From the cell containing the given text, extract its center point as [x, y] coordinate. 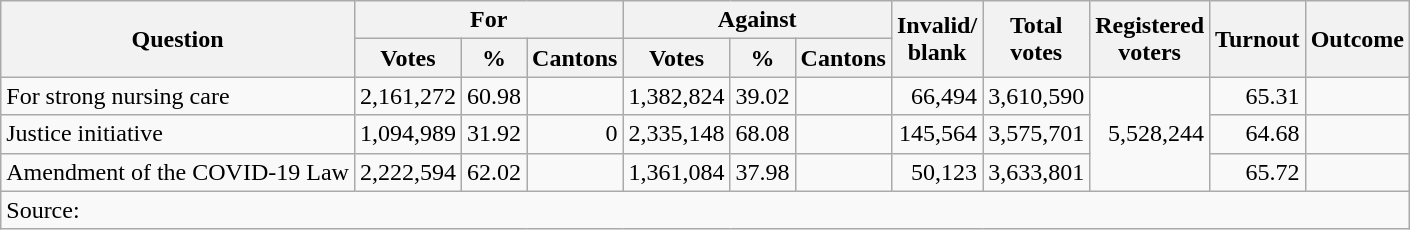
5,528,244 [1150, 134]
For [488, 20]
Source: [706, 210]
37.98 [762, 172]
Turnout [1258, 39]
65.31 [1258, 96]
65.72 [1258, 172]
145,564 [936, 134]
Question [178, 39]
0 [575, 134]
1,094,989 [408, 134]
Invalid/blank [936, 39]
68.08 [762, 134]
2,222,594 [408, 172]
62.02 [494, 172]
For strong nursing care [178, 96]
3,633,801 [1036, 172]
31.92 [494, 134]
1,361,084 [676, 172]
3,610,590 [1036, 96]
1,382,824 [676, 96]
50,123 [936, 172]
Against [758, 20]
Amendment of the COVID-19 Law [178, 172]
2,335,148 [676, 134]
3,575,701 [1036, 134]
2,161,272 [408, 96]
39.02 [762, 96]
60.98 [494, 96]
66,494 [936, 96]
Outcome [1357, 39]
Registeredvoters [1150, 39]
Totalvotes [1036, 39]
64.68 [1258, 134]
Justice initiative [178, 134]
